For the text-containing cell, return its midpoint in [X, Y] coordinate format. 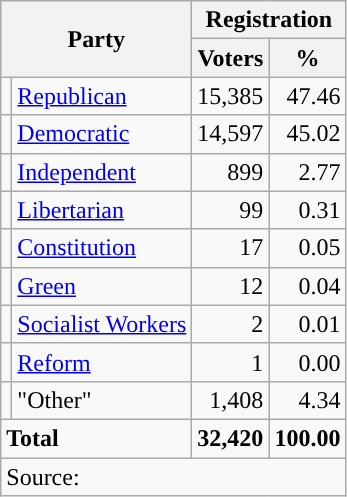
Source: [174, 477]
47.46 [308, 96]
2 [230, 324]
17 [230, 248]
99 [230, 210]
45.02 [308, 134]
Registration [269, 20]
"Other" [102, 400]
Libertarian [102, 210]
12 [230, 286]
Democratic [102, 134]
Socialist Workers [102, 324]
Green [102, 286]
2.77 [308, 172]
32,420 [230, 438]
14,597 [230, 134]
% [308, 58]
0.05 [308, 248]
0.00 [308, 362]
0.31 [308, 210]
1 [230, 362]
4.34 [308, 400]
Republican [102, 96]
15,385 [230, 96]
Reform [102, 362]
100.00 [308, 438]
0.04 [308, 286]
899 [230, 172]
Constitution [102, 248]
Party [96, 39]
1,408 [230, 400]
0.01 [308, 324]
Voters [230, 58]
Total [96, 438]
Independent [102, 172]
